Find where the given text appears and provide that cell's center as (x, y) coordinate. 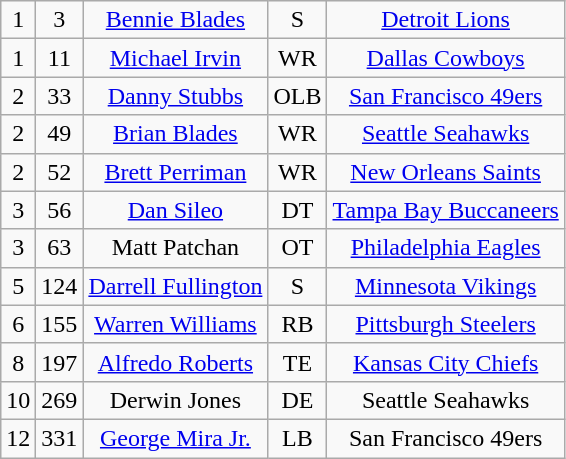
Pittsburgh Steelers (446, 324)
OT (298, 248)
TE (298, 362)
33 (60, 96)
LB (298, 438)
Philadelphia Eagles (446, 248)
Minnesota Vikings (446, 286)
11 (60, 58)
Dallas Cowboys (446, 58)
George Mira Jr. (176, 438)
Michael Irvin (176, 58)
Kansas City Chiefs (446, 362)
DT (298, 210)
197 (60, 362)
Brett Perriman (176, 172)
5 (18, 286)
8 (18, 362)
331 (60, 438)
Warren Williams (176, 324)
Bennie Blades (176, 20)
Darrell Fullington (176, 286)
52 (60, 172)
RB (298, 324)
Dan Sileo (176, 210)
Brian Blades (176, 134)
Matt Patchan (176, 248)
10 (18, 400)
Detroit Lions (446, 20)
OLB (298, 96)
6 (18, 324)
DE (298, 400)
New Orleans Saints (446, 172)
49 (60, 134)
124 (60, 286)
Tampa Bay Buccaneers (446, 210)
12 (18, 438)
56 (60, 210)
269 (60, 400)
Derwin Jones (176, 400)
155 (60, 324)
Danny Stubbs (176, 96)
63 (60, 248)
Alfredo Roberts (176, 362)
